Return [x, y] of the center of cell containing provided text 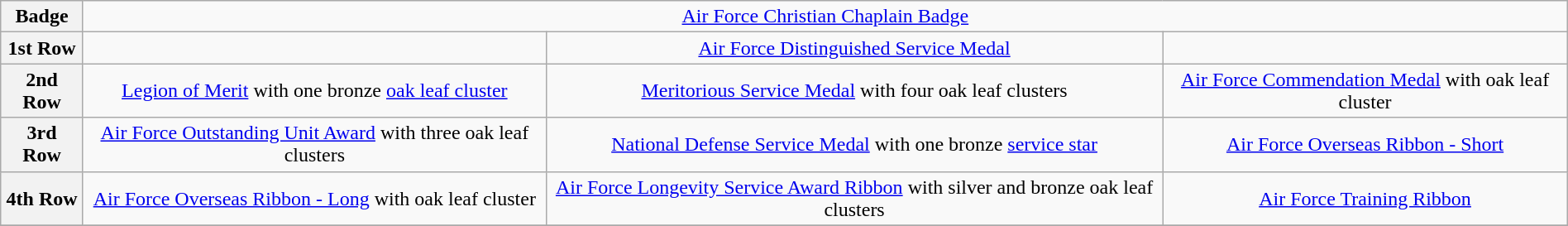
2nd Row [42, 91]
Badge [42, 17]
Legion of Merit with one bronze oak leaf cluster [314, 91]
Air Force Longevity Service Award Ribbon with silver and bronze oak leaf clusters [854, 199]
Air Force Outstanding Unit Award with three oak leaf clusters [314, 144]
Air Force Distinguished Service Medal [854, 48]
3rd Row [42, 144]
National Defense Service Medal with one bronze service star [854, 144]
Meritorious Service Medal with four oak leaf clusters [854, 91]
4th Row [42, 199]
Air Force Training Ribbon [1365, 199]
Air Force Overseas Ribbon - Long with oak leaf cluster [314, 199]
Air Force Christian Chaplain Badge [825, 17]
1st Row [42, 48]
Air Force Commendation Medal with oak leaf cluster [1365, 91]
Air Force Overseas Ribbon - Short [1365, 144]
